Find where the given text appears and provide that cell's center as (X, Y) coordinate. 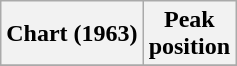
Peakposition (189, 34)
Chart (1963) (72, 34)
